Capture the cell that displays the provided text and extract its (x, y) central coordinate. 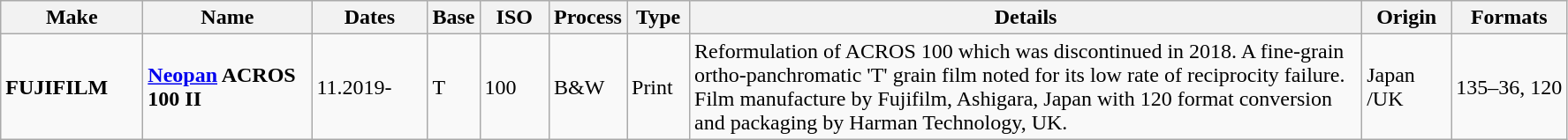
Japan /UK (1406, 86)
Print (659, 86)
Dates (369, 18)
Formats (1509, 18)
Name (228, 18)
ISO (514, 18)
T (454, 86)
Neopan ACROS 100 II (228, 86)
Details (1026, 18)
B&W (588, 86)
Origin (1406, 18)
Type (659, 18)
Process (588, 18)
11.2019- (369, 86)
135–36, 120 (1509, 86)
Base (454, 18)
100 (514, 86)
Make (72, 18)
FUJIFILM (72, 86)
